Search for the cell housing the specified text and yield its [X, Y] center coordinate. 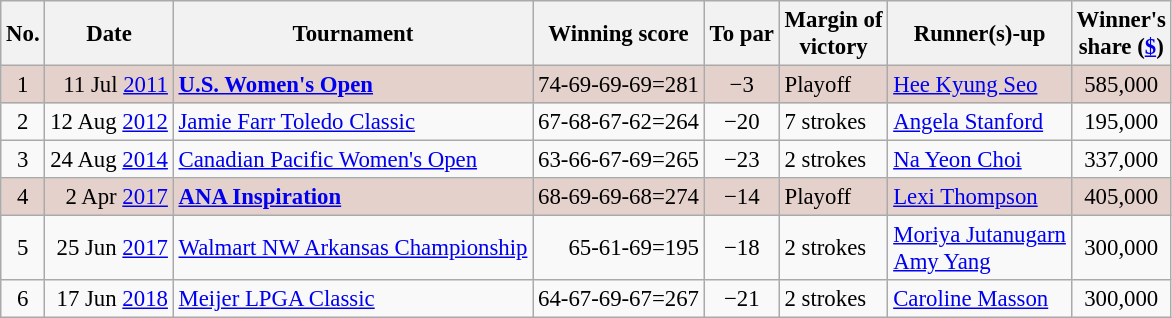
2 Apr 2017 [109, 197]
Winning score [619, 34]
Canadian Pacific Women's Open [353, 160]
1 [23, 85]
Runner(s)-up [980, 34]
24 Aug 2014 [109, 160]
Walmart NW Arkansas Championship [353, 248]
17 Jun 2018 [109, 299]
−3 [742, 85]
7 strokes [834, 122]
67-68-67-62=264 [619, 122]
74-69-69-69=281 [619, 85]
Tournament [353, 34]
Winner'sshare ($) [1121, 34]
63-66-67-69=265 [619, 160]
Date [109, 34]
5 [23, 248]
U.S. Women's Open [353, 85]
Moriya Jutanugarn Amy Yang [980, 248]
3 [23, 160]
−18 [742, 248]
−14 [742, 197]
2 [23, 122]
12 Aug 2012 [109, 122]
405,000 [1121, 197]
No. [23, 34]
ANA Inspiration [353, 197]
−23 [742, 160]
Jamie Farr Toledo Classic [353, 122]
Na Yeon Choi [980, 160]
25 Jun 2017 [109, 248]
Lexi Thompson [980, 197]
68-69-69-68=274 [619, 197]
4 [23, 197]
6 [23, 299]
64-67-69-67=267 [619, 299]
Hee Kyung Seo [980, 85]
−20 [742, 122]
11 Jul 2011 [109, 85]
Margin ofvictory [834, 34]
585,000 [1121, 85]
65-61-69=195 [619, 248]
To par [742, 34]
Meijer LPGA Classic [353, 299]
−21 [742, 299]
337,000 [1121, 160]
Caroline Masson [980, 299]
Angela Stanford [980, 122]
195,000 [1121, 122]
